Search for the cell housing the specified text and yield its (X, Y) center coordinate. 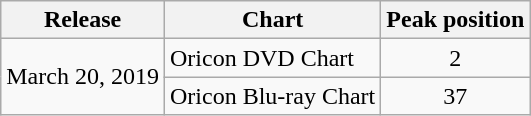
March 20, 2019 (83, 77)
Peak position (456, 20)
Release (83, 20)
2 (456, 58)
Chart (272, 20)
Oricon DVD Chart (272, 58)
37 (456, 96)
Oricon Blu-ray Chart (272, 96)
